Return (X, Y) of the center of cell containing provided text 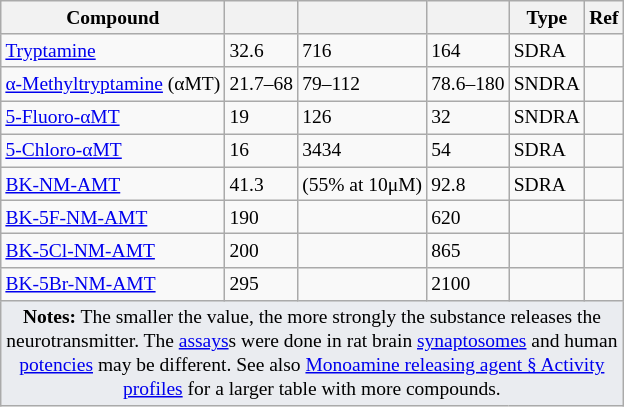
41.3 (262, 184)
BK-5Br-NM-AMT (113, 284)
BK-5Cl-NM-AMT (113, 250)
5-Fluoro-αMT (113, 118)
295 (262, 284)
Compound (113, 18)
78.6–180 (468, 84)
α-Methyltryptamine (αMT) (113, 84)
Type (546, 18)
2100 (468, 284)
BK-NM-AMT (113, 184)
865 (468, 250)
19 (262, 118)
BK-5F-NM-AMT (113, 216)
126 (362, 118)
190 (262, 216)
32.6 (262, 50)
5-Chloro-αMT (113, 150)
21.7–68 (262, 84)
716 (362, 50)
(55% at 10μM) (362, 184)
32 (468, 118)
16 (262, 150)
79–112 (362, 84)
92.8 (468, 184)
3434 (362, 150)
Tryptamine (113, 50)
620 (468, 216)
Ref (604, 18)
164 (468, 50)
54 (468, 150)
200 (262, 250)
